Pinpoint the cell where the given text exists, returning its (X, Y) midpoint coordinate. 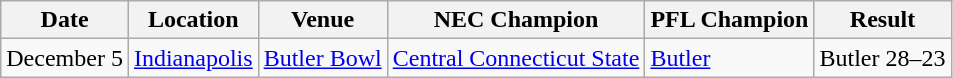
Date (65, 20)
Butler Bowl (322, 58)
Indianapolis (193, 58)
PFL Champion (730, 20)
Central Connecticut State (516, 58)
Location (193, 20)
NEC Champion (516, 20)
Result (882, 20)
December 5 (65, 58)
Butler (730, 58)
Venue (322, 20)
Butler 28–23 (882, 58)
